Find where the given text appears and provide that cell's center as (X, Y) coordinate. 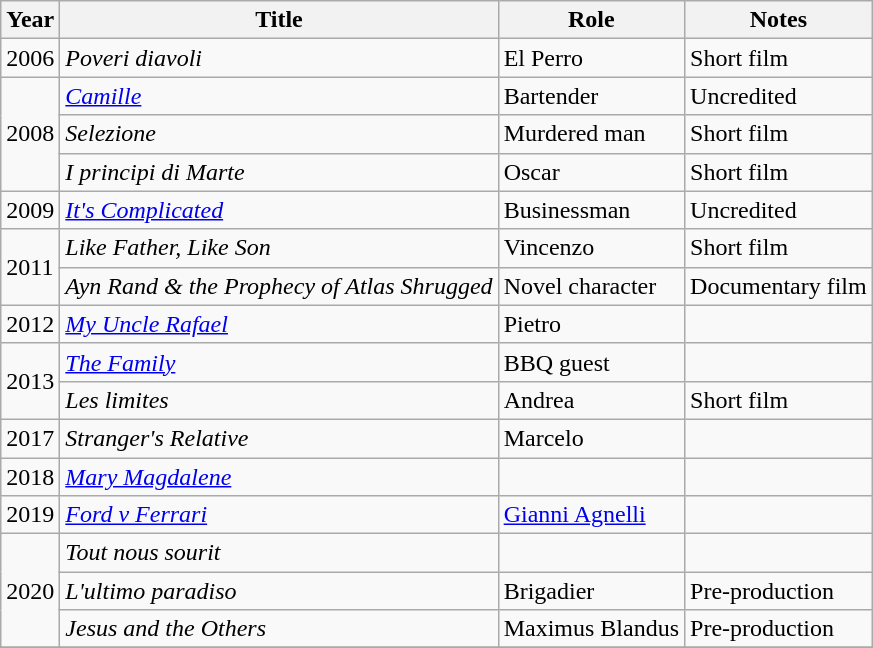
Stranger's Relative (279, 438)
Maximus Blandus (591, 629)
2012 (30, 324)
Ford v Ferrari (279, 515)
Businessman (591, 210)
L'ultimo paradiso (279, 591)
Jesus and the Others (279, 629)
2006 (30, 58)
Poveri diavoli (279, 58)
Title (279, 20)
Documentary film (779, 286)
Les limites (279, 400)
Ayn Rand & the Prophecy of Atlas Shrugged (279, 286)
Murdered man (591, 134)
Like Father, Like Son (279, 248)
2018 (30, 477)
Year (30, 20)
2020 (30, 591)
BBQ guest (591, 362)
Pietro (591, 324)
Oscar (591, 172)
2013 (30, 381)
2011 (30, 267)
I principi di Marte (279, 172)
It's Complicated (279, 210)
Bartender (591, 96)
Gianni Agnelli (591, 515)
2017 (30, 438)
Notes (779, 20)
The Family (279, 362)
2009 (30, 210)
Camille (279, 96)
El Perro (591, 58)
Mary Magdalene (279, 477)
2019 (30, 515)
Novel character (591, 286)
2008 (30, 134)
Brigadier (591, 591)
Selezione (279, 134)
Vincenzo (591, 248)
My Uncle Rafael (279, 324)
Tout nous sourit (279, 553)
Andrea (591, 400)
Marcelo (591, 438)
Role (591, 20)
